Find where the given text appears and provide that cell's center as (x, y) coordinate. 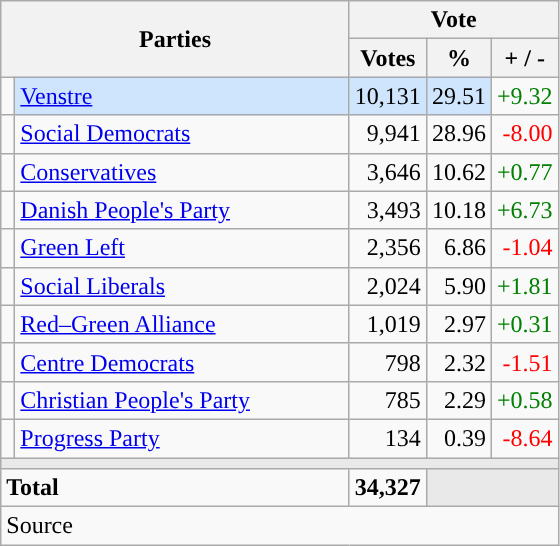
2.32 (458, 362)
+6.73 (524, 210)
134 (388, 438)
10.18 (458, 210)
Conservatives (182, 172)
10,131 (388, 96)
785 (388, 400)
+0.77 (524, 172)
Christian People's Party (182, 400)
+0.58 (524, 400)
0.39 (458, 438)
3,493 (388, 210)
Source (280, 526)
Total (176, 488)
-8.64 (524, 438)
Parties (176, 39)
-1.51 (524, 362)
2,024 (388, 286)
+9.32 (524, 96)
29.51 (458, 96)
Venstre (182, 96)
+1.81 (524, 286)
2,356 (388, 248)
Social Democrats (182, 134)
% (458, 58)
Green Left (182, 248)
Red–Green Alliance (182, 324)
+ / - (524, 58)
2.97 (458, 324)
28.96 (458, 134)
3,646 (388, 172)
Votes (388, 58)
Vote (454, 20)
10.62 (458, 172)
Centre Democrats (182, 362)
Social Liberals (182, 286)
1,019 (388, 324)
798 (388, 362)
+0.31 (524, 324)
-1.04 (524, 248)
34,327 (388, 488)
5.90 (458, 286)
-8.00 (524, 134)
Progress Party (182, 438)
2.29 (458, 400)
6.86 (458, 248)
Danish People's Party (182, 210)
9,941 (388, 134)
